Output the (x, y) coordinate of the center of the cell containing the given text.  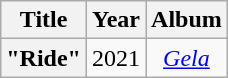
Gela (187, 58)
Album (187, 20)
Title (44, 20)
Year (116, 20)
"Ride" (44, 58)
2021 (116, 58)
